Output the (x, y) coordinate of the center of the cell containing the given text.  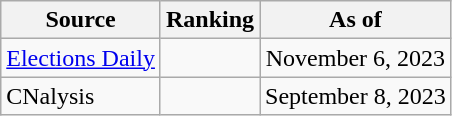
Elections Daily (81, 58)
September 8, 2023 (356, 96)
CNalysis (81, 96)
November 6, 2023 (356, 58)
Ranking (210, 20)
As of (356, 20)
Source (81, 20)
